Search for the cell housing the specified text and yield its (X, Y) center coordinate. 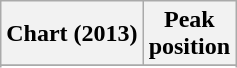
Peakposition (189, 34)
Chart (2013) (72, 34)
